Scan for the cell matching the given text and deliver its (x, y) coordinate at center. 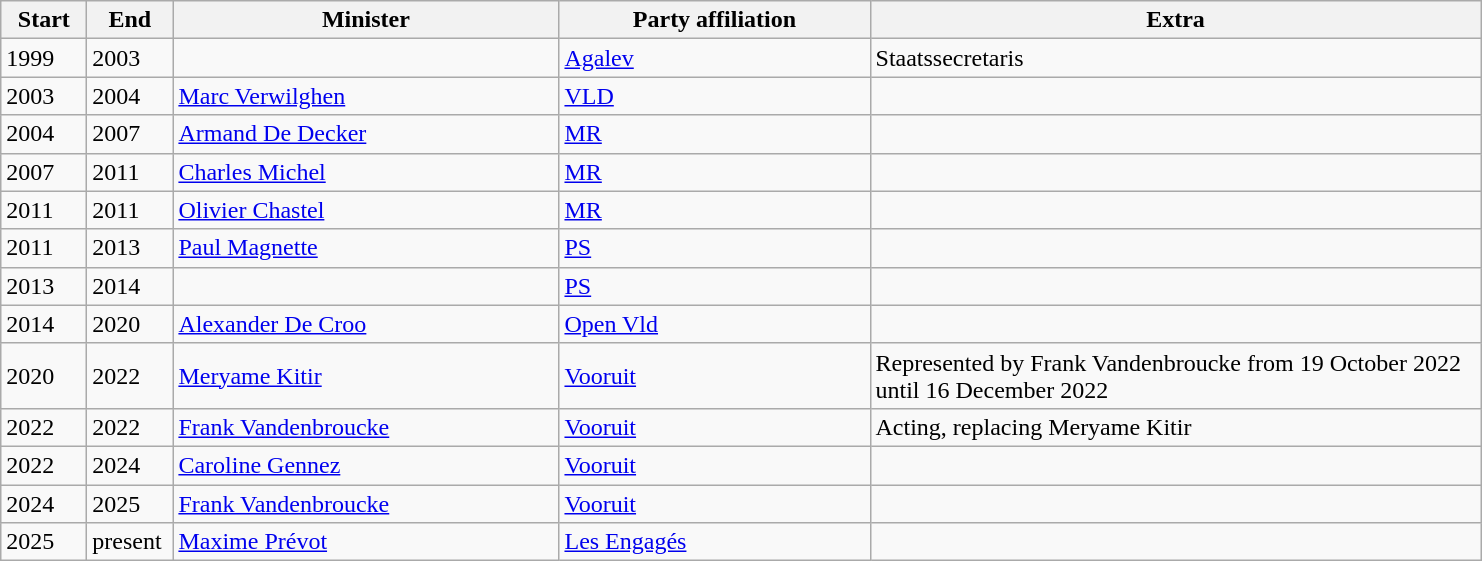
Olivier Chastel (366, 210)
Agalev (714, 58)
Open Vld (714, 324)
Acting, replacing Meryame Kitir (1176, 427)
Armand De Decker (366, 134)
present (130, 542)
Alexander De Croo (366, 324)
Paul Magnette (366, 248)
Meryame Kitir (366, 376)
Represented by Frank Vandenbroucke from 19 October 2022 until 16 December 2022 (1176, 376)
Charles Michel (366, 172)
Les Engagés (714, 542)
Start (44, 20)
End (130, 20)
Caroline Gennez (366, 465)
Maxime Prévot (366, 542)
VLD (714, 96)
Minister (366, 20)
Party affiliation (714, 20)
Marc Verwilghen (366, 96)
Extra (1176, 20)
Staatssecretaris (1176, 58)
1999 (44, 58)
